Extract the (X, Y) coordinate from the center of the cell holding the provided text.  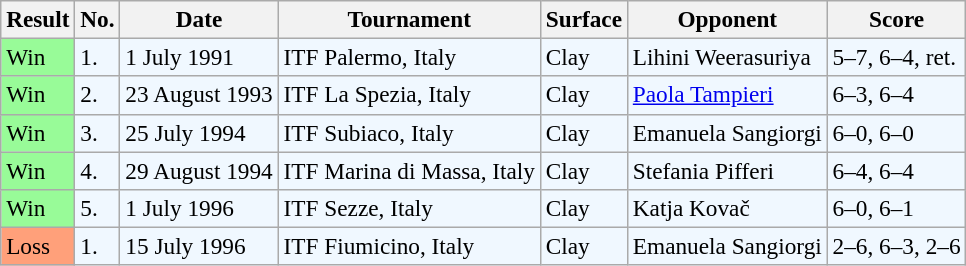
Opponent (727, 19)
ITF La Spezia, Italy (409, 95)
5. (98, 208)
6–3, 6–4 (896, 95)
2. (98, 95)
ITF Palermo, Italy (409, 57)
3. (98, 133)
Katja Kovač (727, 208)
6–4, 6–4 (896, 170)
ITF Marina di Massa, Italy (409, 170)
2–6, 6–3, 2–6 (896, 246)
6–0, 6–0 (896, 133)
Surface (584, 19)
Tournament (409, 19)
23 August 1993 (199, 95)
25 July 1994 (199, 133)
Result (38, 19)
Lihini Weerasuriya (727, 57)
ITF Fiumicino, Italy (409, 246)
No. (98, 19)
1 July 1996 (199, 208)
5–7, 6–4, ret. (896, 57)
Stefania Pifferi (727, 170)
1 July 1991 (199, 57)
Paola Tampieri (727, 95)
Loss (38, 246)
6–0, 6–1 (896, 208)
Date (199, 19)
29 August 1994 (199, 170)
4. (98, 170)
15 July 1996 (199, 246)
ITF Sezze, Italy (409, 208)
ITF Subiaco, Italy (409, 133)
Score (896, 19)
